Scan for the cell matching the given text and deliver its (x, y) coordinate at center. 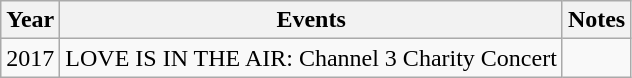
LOVE IS IN THE AIR: Channel 3 Charity Concert (312, 58)
2017 (30, 58)
Events (312, 20)
Notes (596, 20)
Year (30, 20)
